Extract the [x, y] coordinate from the center of the cell holding the provided text.  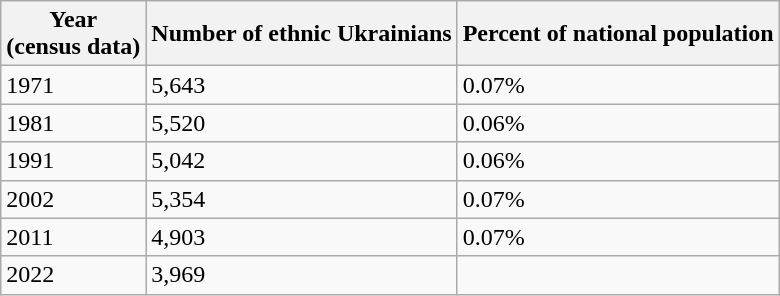
1981 [74, 123]
Number of ethnic Ukrainians [302, 34]
2011 [74, 237]
1971 [74, 85]
Year(census data) [74, 34]
5,520 [302, 123]
4,903 [302, 237]
3,969 [302, 275]
5,354 [302, 199]
5,042 [302, 161]
1991 [74, 161]
Percent of national population [618, 34]
2002 [74, 199]
5,643 [302, 85]
2022 [74, 275]
